Detect which cell encompasses the target text, then output its [X, Y] center coordinate. 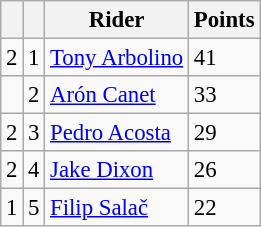
4 [34, 170]
41 [224, 58]
Tony Arbolino [117, 58]
Arón Canet [117, 95]
Pedro Acosta [117, 133]
Filip Salač [117, 208]
3 [34, 133]
33 [224, 95]
26 [224, 170]
Jake Dixon [117, 170]
5 [34, 208]
Points [224, 20]
Rider [117, 20]
22 [224, 208]
29 [224, 133]
